Determine the (x, y) coordinate at the center of the cell enclosing the given text.  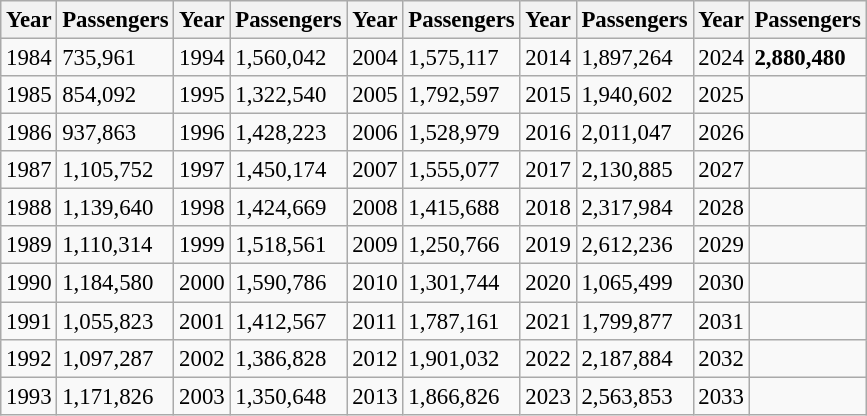
2014 (548, 58)
1996 (202, 133)
1,428,223 (288, 133)
2026 (721, 133)
1999 (202, 245)
2031 (721, 321)
1994 (202, 58)
2015 (548, 95)
1,424,669 (288, 208)
1,590,786 (288, 283)
2033 (721, 396)
735,961 (116, 58)
1,940,602 (634, 95)
1,555,077 (462, 170)
2024 (721, 58)
2,130,885 (634, 170)
1,897,264 (634, 58)
1,901,032 (462, 358)
2,880,480 (808, 58)
2021 (548, 321)
1,171,826 (116, 396)
1987 (29, 170)
2007 (375, 170)
2030 (721, 283)
2,563,853 (634, 396)
2005 (375, 95)
1,792,597 (462, 95)
1,055,823 (116, 321)
1998 (202, 208)
2009 (375, 245)
1,575,117 (462, 58)
1984 (29, 58)
1,799,877 (634, 321)
1990 (29, 283)
1985 (29, 95)
1,250,766 (462, 245)
937,863 (116, 133)
1,518,561 (288, 245)
1,866,826 (462, 396)
854,092 (116, 95)
2,317,984 (634, 208)
1989 (29, 245)
1,110,314 (116, 245)
1,350,648 (288, 396)
2012 (375, 358)
2004 (375, 58)
2,187,884 (634, 358)
2023 (548, 396)
2022 (548, 358)
1,139,640 (116, 208)
2008 (375, 208)
2,011,047 (634, 133)
2011 (375, 321)
2010 (375, 283)
2019 (548, 245)
2000 (202, 283)
2025 (721, 95)
1,322,540 (288, 95)
1992 (29, 358)
2,612,236 (634, 245)
2006 (375, 133)
2003 (202, 396)
1988 (29, 208)
2001 (202, 321)
2020 (548, 283)
1,065,499 (634, 283)
1,386,828 (288, 358)
2013 (375, 396)
1991 (29, 321)
1,097,287 (116, 358)
1,105,752 (116, 170)
2028 (721, 208)
2018 (548, 208)
2027 (721, 170)
1986 (29, 133)
1,184,580 (116, 283)
2032 (721, 358)
1,450,174 (288, 170)
2002 (202, 358)
1,412,567 (288, 321)
1,415,688 (462, 208)
1,787,161 (462, 321)
1995 (202, 95)
1,301,744 (462, 283)
2016 (548, 133)
1,560,042 (288, 58)
1997 (202, 170)
1993 (29, 396)
2029 (721, 245)
1,528,979 (462, 133)
2017 (548, 170)
